From the cell containing the given text, extract its center point as (x, y) coordinate. 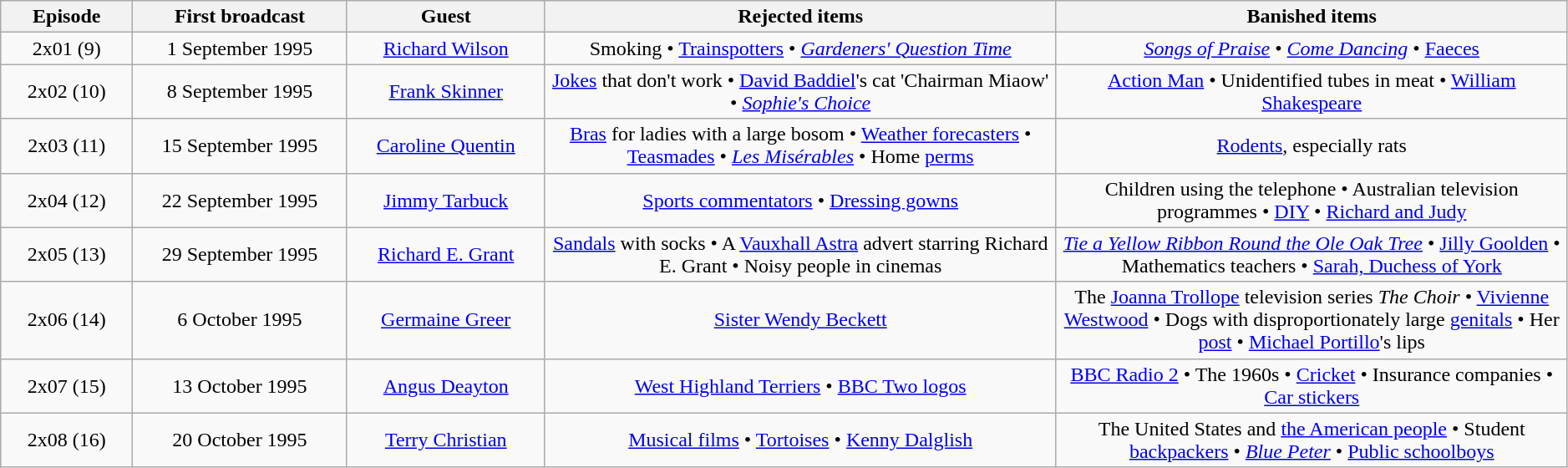
6 October 1995 (241, 320)
Frank Skinner (446, 92)
29 September 1995 (241, 254)
Caroline Quentin (446, 145)
Action Man • Unidentified tubes in meat • William Shakespeare (1312, 92)
Sports commentators • Dressing gowns (800, 201)
Episode (67, 17)
Sister Wendy Beckett (800, 320)
Rejected items (800, 17)
Germaine Greer (446, 320)
Richard E. Grant (446, 254)
2x07 (15) (67, 386)
2x03 (11) (67, 145)
Jimmy Tarbuck (446, 201)
First broadcast (241, 17)
2x06 (14) (67, 320)
Angus Deayton (446, 386)
Tie a Yellow Ribbon Round the Ole Oak Tree • Jilly Goolden • Mathematics teachers • Sarah, Duchess of York (1312, 254)
Sandals with socks • A Vauxhall Astra advert starring Richard E. Grant • Noisy people in cinemas (800, 254)
Guest (446, 17)
22 September 1995 (241, 201)
Richard Wilson (446, 48)
BBC Radio 2 • The 1960s • Cricket • Insurance companies • Car stickers (1312, 386)
Songs of Praise • Come Dancing • Faeces (1312, 48)
20 October 1995 (241, 440)
8 September 1995 (241, 92)
Terry Christian (446, 440)
2x08 (16) (67, 440)
15 September 1995 (241, 145)
Musical films • Tortoises • Kenny Dalglish (800, 440)
Smoking • Trainspotters • Gardeners' Question Time (800, 48)
Bras for ladies with a large bosom • Weather forecasters • Teasmades • Les Misérables • Home perms (800, 145)
West Highland Terriers • BBC Two logos (800, 386)
The United States and the American people • Student backpackers • Blue Peter • Public schoolboys (1312, 440)
2x01 (9) (67, 48)
Children using the telephone • Australian television programmes • DIY • Richard and Judy (1312, 201)
13 October 1995 (241, 386)
2x04 (12) (67, 201)
Rodents, especially rats (1312, 145)
Banished items (1312, 17)
2x02 (10) (67, 92)
2x05 (13) (67, 254)
1 September 1995 (241, 48)
Jokes that don't work • David Baddiel's cat 'Chairman Miaow' • Sophie's Choice (800, 92)
